Search for the cell housing the specified text and yield its (X, Y) center coordinate. 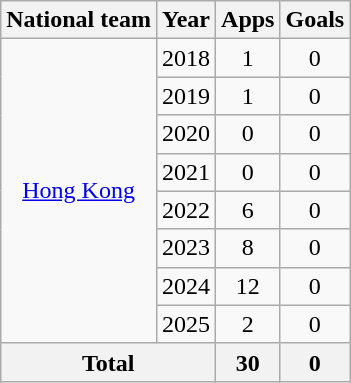
Apps (248, 20)
Goals (315, 20)
2021 (186, 172)
8 (248, 248)
2022 (186, 210)
Total (108, 362)
2019 (186, 96)
30 (248, 362)
6 (248, 210)
12 (248, 286)
2018 (186, 58)
2024 (186, 286)
2 (248, 324)
Year (186, 20)
2023 (186, 248)
2025 (186, 324)
2020 (186, 134)
National team (79, 20)
Hong Kong (79, 191)
